Extract the [x, y] coordinate from the center of the cell holding the provided text.  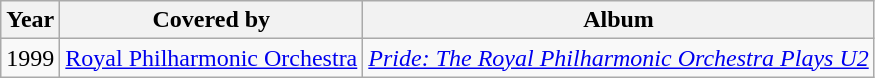
1999 [30, 58]
Royal Philharmonic Orchestra [212, 58]
Covered by [212, 20]
Album [618, 20]
Pride: The Royal Philharmonic Orchestra Plays U2 [618, 58]
Year [30, 20]
